Determine the [X, Y] coordinate at the center of the cell enclosing the given text.  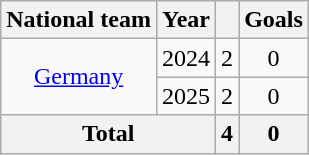
2025 [186, 96]
Goals [274, 20]
Year [186, 20]
National team [79, 20]
2024 [186, 58]
Germany [79, 77]
4 [228, 134]
Total [108, 134]
